Identify which cell holds the provided text, then report its [x, y] central coordinate. 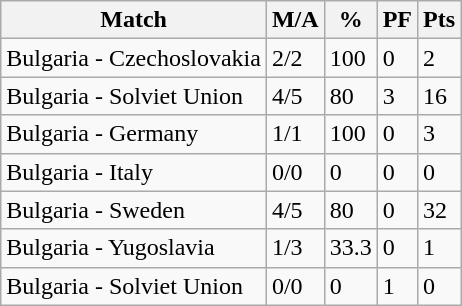
16 [440, 96]
Match [134, 20]
PF [397, 20]
Bulgaria - Germany [134, 134]
Bulgaria - Yugoslavia [134, 248]
2/2 [295, 58]
33.3 [350, 248]
% [350, 20]
32 [440, 210]
Bulgaria - Sweden [134, 210]
Bulgaria - Czechoslovakia [134, 58]
Bulgaria - Italy [134, 172]
1/1 [295, 134]
1/3 [295, 248]
M/A [295, 20]
2 [440, 58]
Pts [440, 20]
